Detect which cell encompasses the target text, then output its (x, y) center coordinate. 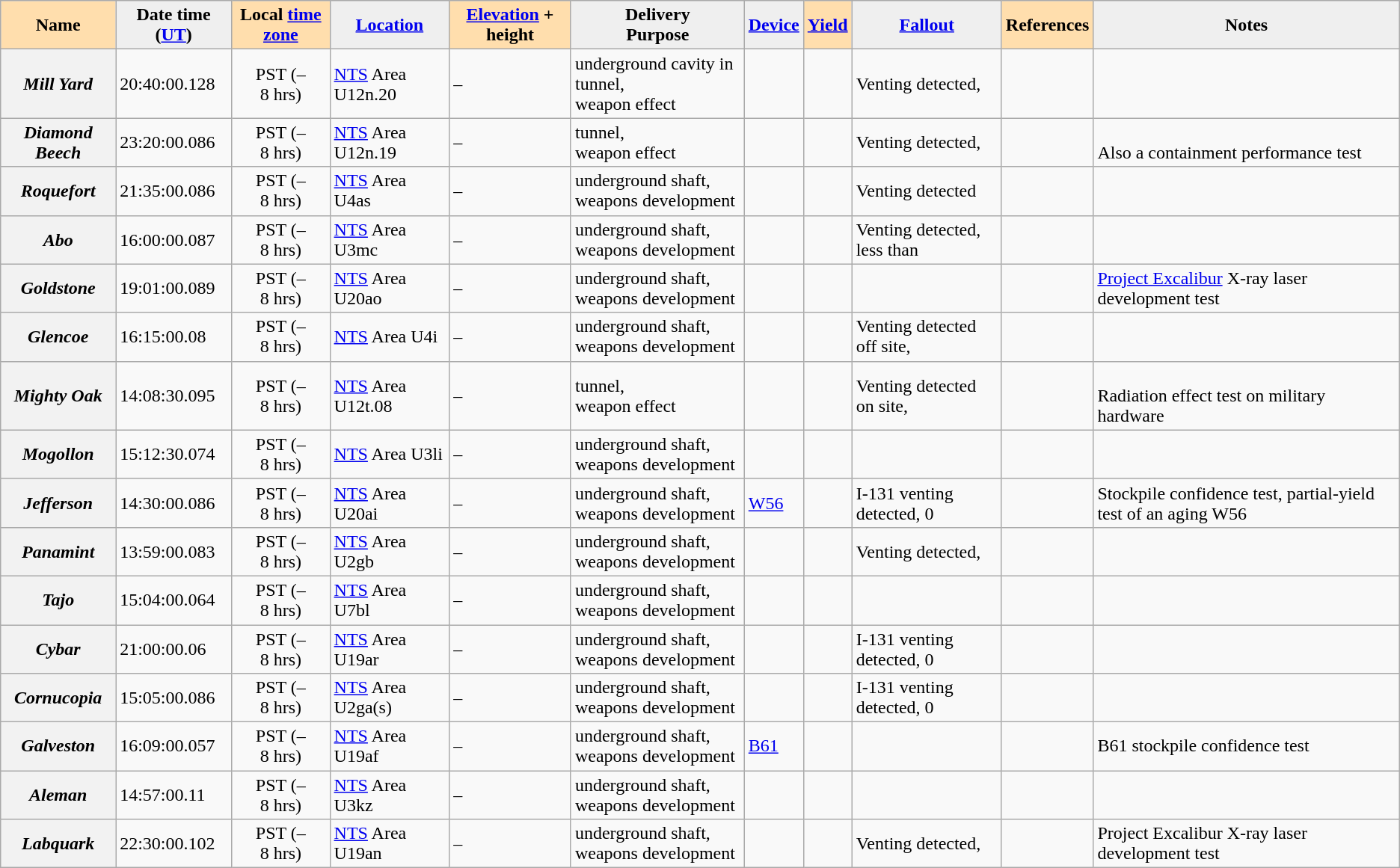
Diamond Beech (58, 142)
14:30:00.086 (174, 502)
Abo (58, 239)
Panamint (58, 552)
NTS Area U19af (390, 746)
B61 stockpile confidence test (1246, 746)
Stockpile confidence test, partial-yield test of an aging W56 (1246, 502)
NTS Area U3li (390, 455)
Local time zone (281, 25)
NTS Area U4i (390, 336)
21:00:00.06 (174, 649)
Tajo (58, 600)
W56 (773, 502)
16:00:00.087 (174, 239)
Device (773, 25)
NTS Area U7bl (390, 600)
19:01:00.089 (174, 289)
NTS Area U3kz (390, 795)
Mill Yard (58, 84)
Date time (UT) (174, 25)
14:57:00.11 (174, 795)
Name (58, 25)
15:12:30.074 (174, 455)
Jefferson (58, 502)
Fallout (927, 25)
NTS Area U19an (390, 843)
23:20:00.086 (174, 142)
References (1047, 25)
Goldstone (58, 289)
Radiation effect test on military hardware (1246, 395)
Galveston (58, 746)
16:15:00.08 (174, 336)
22:30:00.102 (174, 843)
16:09:00.057 (174, 746)
NTS Area U12n.19 (390, 142)
14:08:30.095 (174, 395)
Roquefort (58, 191)
Location (390, 25)
15:04:00.064 (174, 600)
Mogollon (58, 455)
Venting detected off site, (927, 336)
Cybar (58, 649)
Cornucopia (58, 698)
NTS Area U12t.08 (390, 395)
NTS Area U12n.20 (390, 84)
NTS Area U20ai (390, 502)
NTS Area U4as (390, 191)
Also a containment performance test (1246, 142)
Mighty Oak (58, 395)
Elevation + height (510, 25)
Glencoe (58, 336)
15:05:00.086 (174, 698)
NTS Area U2gb (390, 552)
Yield (827, 25)
Venting detected, less than (927, 239)
underground cavity in tunnel,weapon effect (657, 84)
Notes (1246, 25)
13:59:00.083 (174, 552)
NTS Area U19ar (390, 649)
Labquark (58, 843)
Venting detected (927, 191)
B61 (773, 746)
20:40:00.128 (174, 84)
Aleman (58, 795)
21:35:00.086 (174, 191)
Venting detected on site, (927, 395)
NTS Area U2ga(s) (390, 698)
Delivery Purpose (657, 25)
NTS Area U20ao (390, 289)
NTS Area U3mc (390, 239)
